Identify which cell holds the provided text, then report its (X, Y) central coordinate. 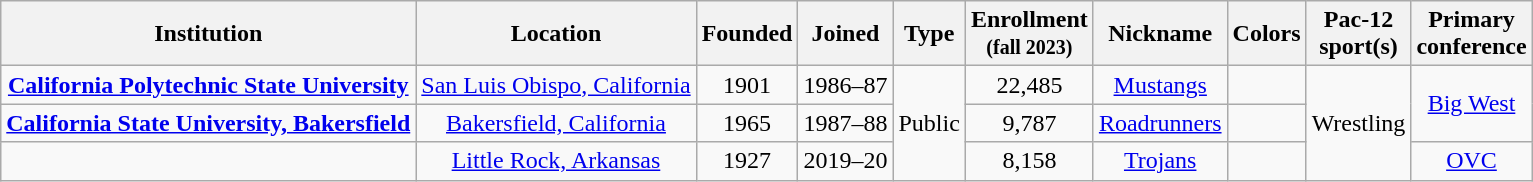
Type (929, 34)
Trojans (1160, 161)
California Polytechnic State University (208, 85)
22,485 (1029, 85)
San Luis Obispo, California (556, 85)
Wrestling (1358, 123)
1965 (747, 123)
Roadrunners (1160, 123)
9,787 (1029, 123)
Public (929, 123)
Little Rock, Arkansas (556, 161)
Pac-12sport(s) (1358, 34)
2019–20 (846, 161)
Big West (1472, 104)
Founded (747, 34)
Joined (846, 34)
Nickname (1160, 34)
Institution (208, 34)
California State University, Bakersfield (208, 123)
1987–88 (846, 123)
Enrollment(fall 2023) (1029, 34)
1986–87 (846, 85)
Location (556, 34)
1927 (747, 161)
Bakersfield, California (556, 123)
Colors (1266, 34)
OVC (1472, 161)
8,158 (1029, 161)
Mustangs (1160, 85)
1901 (747, 85)
Primaryconference (1472, 34)
